Output the [x, y] coordinate of the center of the cell containing the given text.  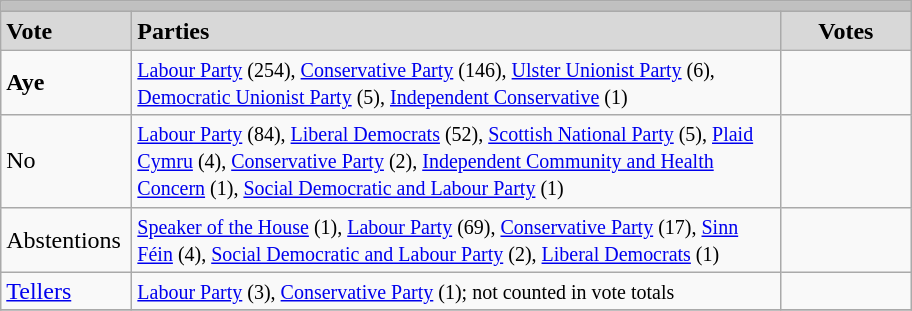
Labour Party (254), Conservative Party (146), Ulster Unionist Party (6), Democratic Unionist Party (5), Independent Conservative (1) [456, 82]
Abstentions [66, 240]
Speaker of the House (1), Labour Party (69), Conservative Party (17), Sinn Féin (4), Social Democratic and Labour Party (2), Liberal Democrats (1) [456, 240]
Tellers [66, 291]
No [66, 161]
Aye [66, 82]
Parties [456, 31]
Votes [846, 31]
Vote [66, 31]
Labour Party (3), Conservative Party (1); not counted in vote totals [456, 291]
